Search for the cell housing the specified text and yield its [x, y] center coordinate. 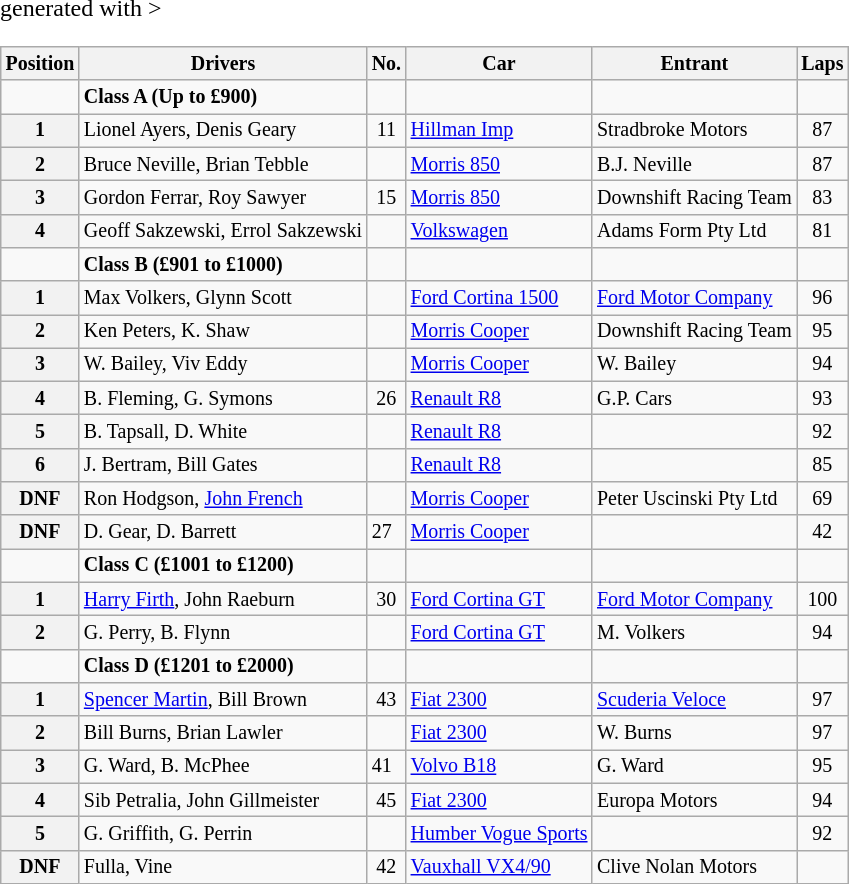
69 [823, 498]
Entrant [694, 64]
Ron Hodgson, John French [223, 498]
Position [40, 64]
6 [40, 464]
J. Bertram, Bill Gates [223, 464]
D. Gear, D. Barrett [223, 532]
Stradbroke Motors [694, 130]
Sib Petralia, John Gillmeister [223, 800]
85 [823, 464]
W. Bailey [694, 364]
41 [386, 766]
M. Volkers [694, 632]
100 [823, 598]
Fulla, Vine [223, 866]
No. [386, 64]
30 [386, 598]
Gordon Ferrar, Roy Sawyer [223, 198]
81 [823, 230]
B. Fleming, G. Symons [223, 398]
Drivers [223, 64]
Spencer Martin, Bill Brown [223, 700]
G.P. Cars [694, 398]
Humber Vogue Sports [499, 834]
96 [823, 298]
45 [386, 800]
15 [386, 198]
G. Griffith, G. Perrin [223, 834]
W. Bailey, Viv Eddy [223, 364]
Ken Peters, K. Shaw [223, 330]
Bill Burns, Brian Lawler [223, 732]
Class D (£1201 to £2000) [223, 666]
Laps [823, 64]
Adams Form Pty Ltd [694, 230]
Bruce Neville, Brian Tebble [223, 164]
83 [823, 198]
Scuderia Veloce [694, 700]
B.J. Neville [694, 164]
Max Volkers, Glynn Scott [223, 298]
Volvo B18 [499, 766]
B. Tapsall, D. White [223, 432]
27 [386, 532]
Ford Cortina 1500 [499, 298]
Hillman Imp [499, 130]
Europa Motors [694, 800]
43 [386, 700]
G. Ward [694, 766]
Harry Firth, John Raeburn [223, 598]
26 [386, 398]
Vauxhall VX4/90 [499, 866]
Geoff Sakzewski, Errol Sakzewski [223, 230]
G. Perry, B. Flynn [223, 632]
Class C (£1001 to £1200) [223, 566]
G. Ward, B. McPhee [223, 766]
Class B (£901 to £1000) [223, 264]
Car [499, 64]
Volkswagen [499, 230]
11 [386, 130]
Lionel Ayers, Denis Geary [223, 130]
Clive Nolan Motors [694, 866]
Peter Uscinski Pty Ltd [694, 498]
Class A (Up to £900) [223, 96]
93 [823, 398]
W. Burns [694, 732]
